Find where the given text appears and provide that cell's center as (X, Y) coordinate. 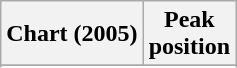
Peakposition (189, 34)
Chart (2005) (72, 34)
